Identify which cell holds the provided text, then report its (x, y) central coordinate. 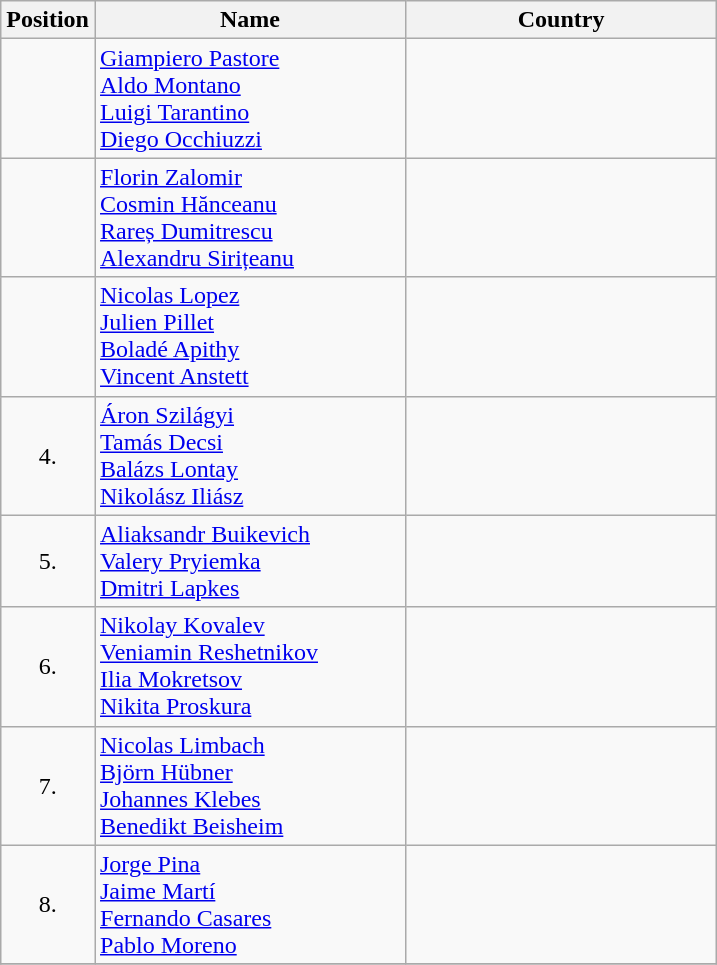
8. (48, 904)
4. (48, 456)
Nikolay KovalevVeniamin ReshetnikovIlia MokretsovNikita Proskura (250, 666)
Nicolas LimbachBjörn HübnerJohannes KlebesBenedikt Beisheim (250, 786)
Florin ZalomirCosmin HănceanuRareș DumitrescuAlexandru Sirițeanu (250, 218)
Name (250, 20)
Aliaksandr BuikevichValery PryiemkaDmitri Lapkes (250, 561)
Nicolas LopezJulien PilletBoladé ApithyVincent Anstett (250, 336)
Jorge PinaJaime MartíFernando CasaresPablo Moreno (250, 904)
6. (48, 666)
Giampiero PastoreAldo MontanoLuigi TarantinoDiego Occhiuzzi (250, 98)
Position (48, 20)
Áron SzilágyiTamás DecsiBalázs LontayNikolász Iliász (250, 456)
Country (562, 20)
7. (48, 786)
5. (48, 561)
